Detect which cell encompasses the target text, then output its (X, Y) center coordinate. 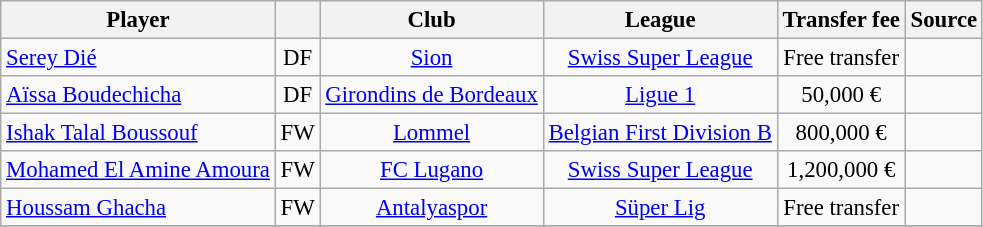
50,000 € (841, 95)
Girondins de Bordeaux (432, 95)
Serey Dié (138, 58)
Transfer fee (841, 20)
Source (944, 20)
Houssam Ghacha (138, 208)
Antalyaspor (432, 208)
Süper Lig (660, 208)
1,200,000 € (841, 170)
FC Lugano (432, 170)
Aïssa Boudechicha (138, 95)
Player (138, 20)
Club (432, 20)
Belgian First Division B (660, 133)
Sion (432, 58)
Ligue 1 (660, 95)
Lommel (432, 133)
800,000 € (841, 133)
Mohamed El Amine Amoura (138, 170)
League (660, 20)
Ishak Talal Boussouf (138, 133)
